Locate the cell with the specified text and output its (x, y) center coordinate. 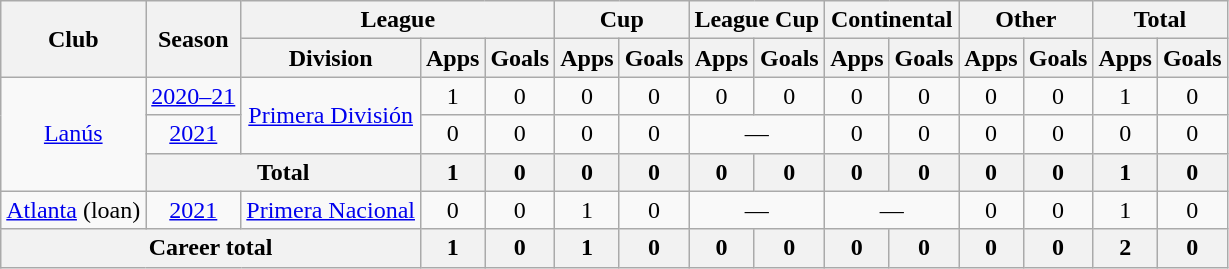
Primera Nacional (331, 210)
Atlanta (loan) (74, 210)
Primera División (331, 115)
Division (331, 58)
2020–21 (194, 96)
2 (1125, 248)
Lanús (74, 134)
League (398, 20)
Club (74, 39)
Other (1026, 20)
Continental (892, 20)
Cup (622, 20)
Career total (211, 248)
Season (194, 39)
League Cup (757, 20)
